For the text-containing cell, return its midpoint in (X, Y) coordinate format. 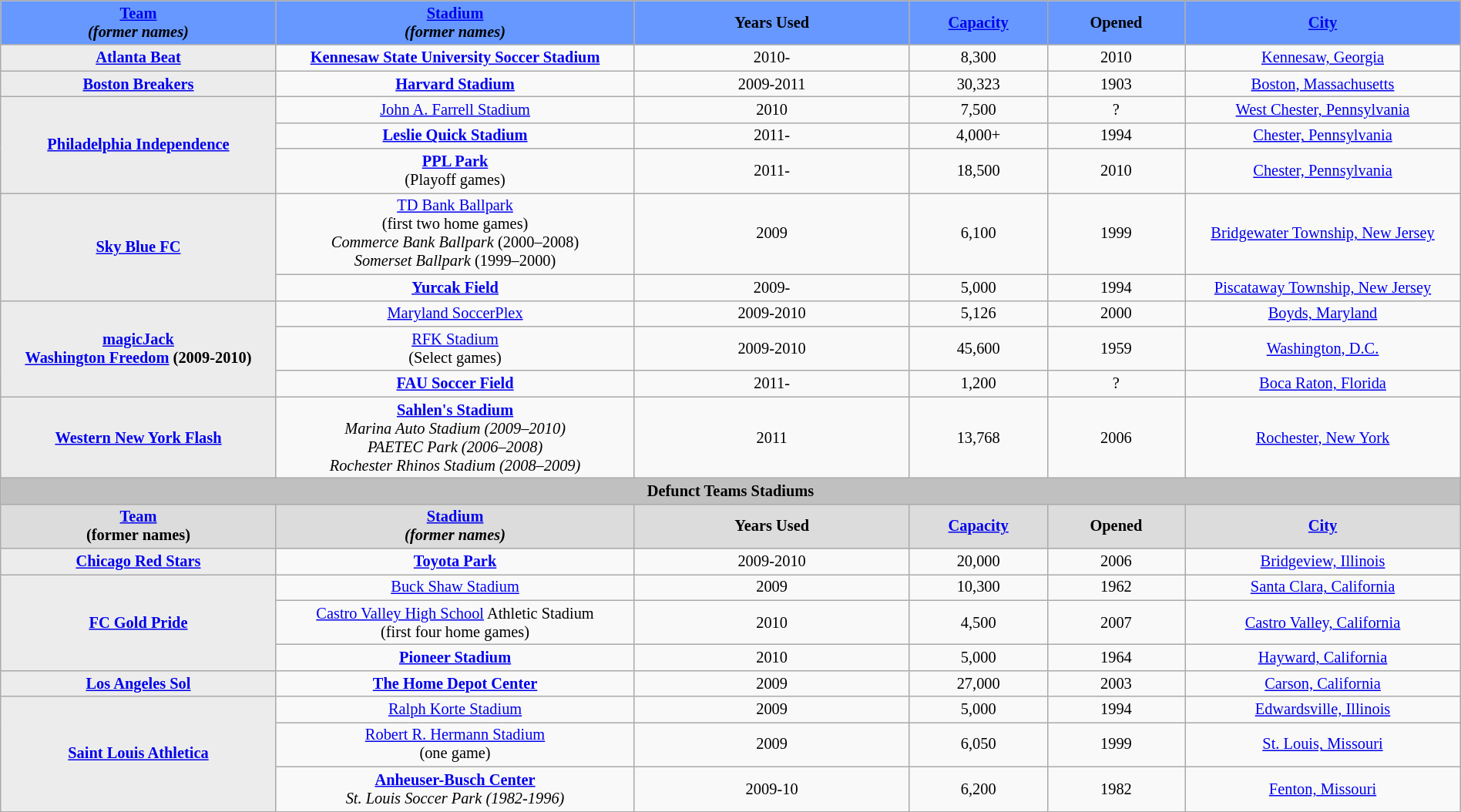
Kennesaw State University Soccer Stadium (455, 58)
Los Angeles Sol (139, 683)
Boston, Massachusetts (1322, 84)
Harvard Stadium (455, 84)
8,300 (979, 58)
Sahlen's StadiumMarina Auto Stadium (2009–2010)PAETEC Park (2006–2008)Rochester Rhinos Stadium (2008–2009) (455, 438)
Maryland SoccerPlex (455, 314)
1964 (1116, 657)
West Chester, Pennsylvania (1322, 109)
TD Bank Ballpark(first two home games)Commerce Bank Ballpark (2000–2008)Somerset Ballpark (1999–2000) (455, 233)
Yurcak Field (455, 287)
45,600 (979, 348)
Castro Valley High School Athletic Stadium(first four home games) (455, 622)
2011 (772, 438)
RFK Stadium(Select games) (455, 348)
Philadelphia Independence (139, 145)
13,768 (979, 438)
John A. Farrell Stadium (455, 109)
27,000 (979, 683)
4,000+ (979, 136)
Rochester, New York (1322, 438)
Bridgeview, Illinois (1322, 562)
10,300 (979, 587)
18,500 (979, 171)
Carson, California (1322, 683)
Anheuser-Busch CenterSt. Louis Soccer Park (1982-1996) (455, 789)
magicJackWashington Freedom (2009-2010) (139, 348)
1962 (1116, 587)
Boca Raton, Florida (1322, 384)
2009-10 (772, 789)
20,000 (979, 562)
6,050 (979, 744)
Ralph Korte Stadium (455, 710)
Atlanta Beat (139, 58)
PPL Park(Playoff games) (455, 171)
6,200 (979, 789)
Boston Breakers (139, 84)
Sky Blue FC (139, 247)
2009-2011 (772, 84)
Boyds, Maryland (1322, 314)
Hayward, California (1322, 657)
Edwardsville, Illinois (1322, 710)
Castro Valley, California (1322, 622)
2009- (772, 287)
Bridgewater Township, New Jersey (1322, 233)
Chicago Red Stars (139, 562)
7,500 (979, 109)
1903 (1116, 84)
6,100 (979, 233)
2000 (1116, 314)
Buck Shaw Stadium (455, 587)
1982 (1116, 789)
4,500 (979, 622)
30,323 (979, 84)
Fenton, Missouri (1322, 789)
St. Louis, Missouri (1322, 744)
2010- (772, 58)
Saint Louis Athletica (139, 753)
Toyota Park (455, 562)
Piscataway Township, New Jersey (1322, 287)
FAU Soccer Field (455, 384)
1,200 (979, 384)
Leslie Quick Stadium (455, 136)
Western New York Flash (139, 438)
5,126 (979, 314)
1959 (1116, 348)
The Home Depot Center (455, 683)
Robert R. Hermann Stadium(one game) (455, 744)
FC Gold Pride (139, 622)
Defunct Teams Stadiums (730, 491)
Pioneer Stadium (455, 657)
Washington, D.C. (1322, 348)
Kennesaw, Georgia (1322, 58)
2003 (1116, 683)
Santa Clara, California (1322, 587)
2007 (1116, 622)
